From the cell containing the given text, extract its center point as (X, Y) coordinate. 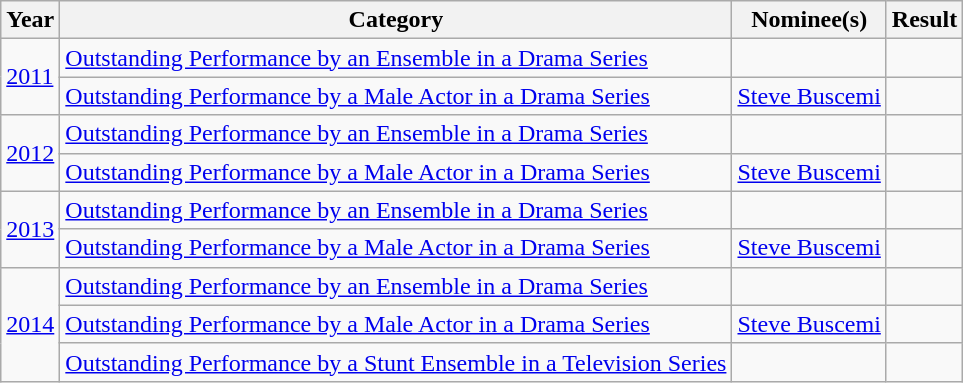
2013 (30, 229)
Outstanding Performance by a Stunt Ensemble in a Television Series (396, 362)
2012 (30, 153)
Nominee(s) (809, 20)
2014 (30, 324)
Result (924, 20)
Category (396, 20)
2011 (30, 77)
Year (30, 20)
